Capture the cell that displays the provided text and extract its [X, Y] central coordinate. 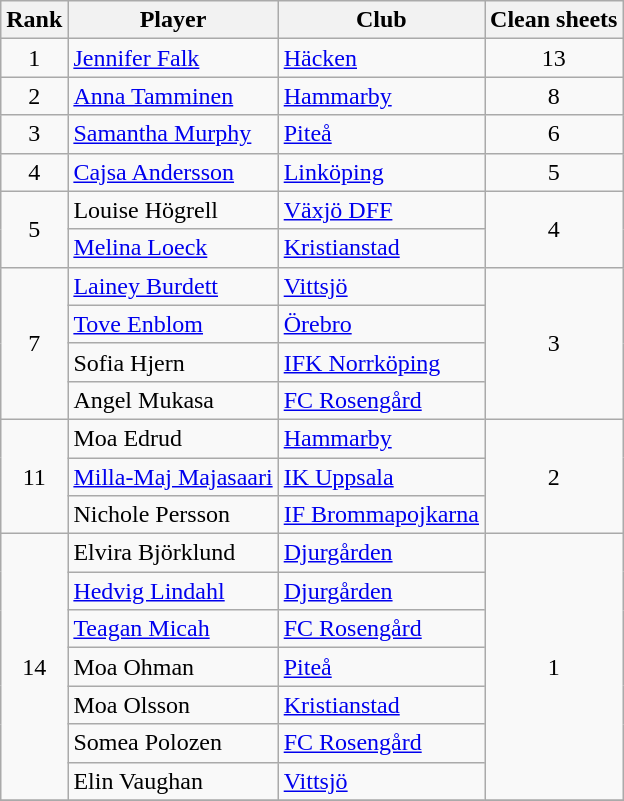
11 [34, 476]
Player [173, 20]
Moa Edrud [173, 438]
Angel Mukasa [173, 400]
IFK Norrköping [381, 362]
Sofia Hjern [173, 362]
Teagan Micah [173, 629]
Moa Olsson [173, 705]
Samantha Murphy [173, 134]
Häcken [381, 58]
Somea Polozen [173, 743]
Nichole Persson [173, 515]
Hedvig Lindahl [173, 591]
Elvira Björklund [173, 553]
Örebro [381, 324]
Jennifer Falk [173, 58]
Melina Loeck [173, 248]
Rank [34, 20]
7 [34, 343]
8 [554, 96]
IK Uppsala [381, 477]
Club [381, 20]
Cajsa Andersson [173, 172]
Moa Ohman [173, 667]
Clean sheets [554, 20]
Elin Vaughan [173, 781]
Linköping [381, 172]
Anna Tamminen [173, 96]
Tove Enblom [173, 324]
Milla-Maj Majasaari [173, 477]
Lainey Burdett [173, 286]
Louise Högrell [173, 210]
IF Brommapojkarna [381, 515]
14 [34, 667]
Växjö DFF [381, 210]
13 [554, 58]
6 [554, 134]
